From the cell containing the given text, extract its center point as (X, Y) coordinate. 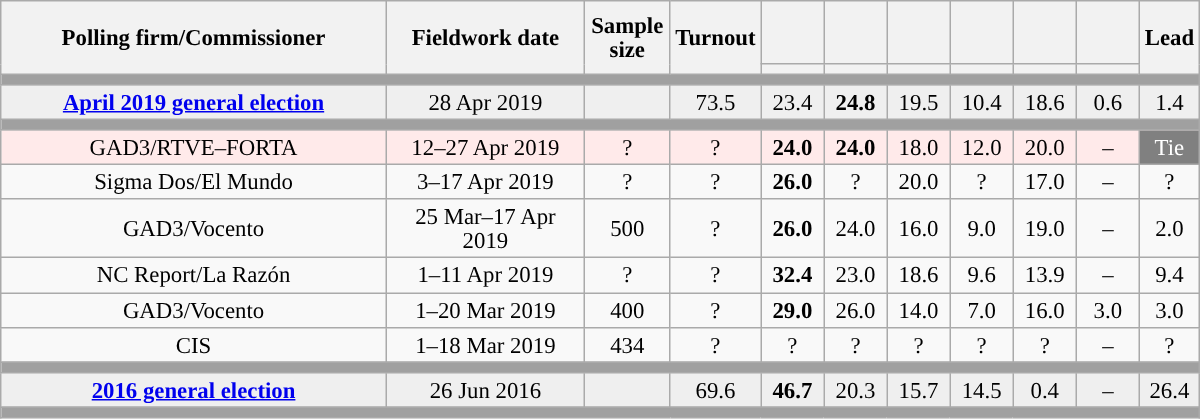
9.0 (982, 230)
9.4 (1169, 276)
Lead (1169, 38)
3–17 Apr 2019 (485, 182)
26.4 (1169, 390)
12.0 (982, 148)
1–20 Mar 2019 (485, 310)
25 Mar–17 Apr 2019 (485, 230)
400 (627, 310)
19.0 (1044, 230)
434 (627, 344)
73.5 (716, 102)
18.0 (918, 148)
9.6 (982, 276)
23.0 (856, 276)
GAD3/RTVE–FORTA (194, 148)
32.4 (792, 276)
19.5 (918, 102)
CIS (194, 344)
13.9 (1044, 276)
1–18 Mar 2019 (485, 344)
28 Apr 2019 (485, 102)
46.7 (792, 390)
69.6 (716, 390)
10.4 (982, 102)
Polling firm/Commissioner (194, 38)
15.7 (918, 390)
April 2019 general election (194, 102)
500 (627, 230)
7.0 (982, 310)
1.4 (1169, 102)
23.4 (792, 102)
20.3 (856, 390)
2.0 (1169, 230)
Fieldwork date (485, 38)
0.4 (1044, 390)
24.8 (856, 102)
26 Jun 2016 (485, 390)
2016 general election (194, 390)
14.5 (982, 390)
12–27 Apr 2019 (485, 148)
Sigma Dos/El Mundo (194, 182)
17.0 (1044, 182)
0.6 (1108, 102)
29.0 (792, 310)
Turnout (716, 38)
Sample size (627, 38)
Tie (1169, 148)
NC Report/La Razón (194, 276)
1–11 Apr 2019 (485, 276)
14.0 (918, 310)
